Search for the cell housing the specified text and yield its [x, y] center coordinate. 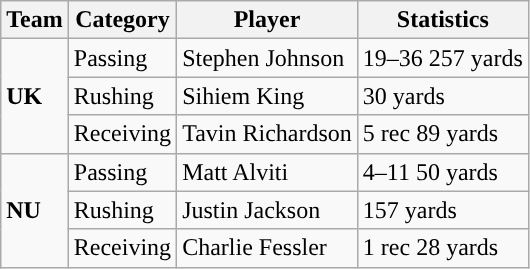
5 rec 89 yards [442, 134]
Statistics [442, 20]
Team [35, 20]
Category [122, 20]
Tavin Richardson [268, 134]
157 yards [442, 210]
Sihiem King [268, 96]
NU [35, 210]
4–11 50 yards [442, 172]
1 rec 28 yards [442, 248]
30 yards [442, 96]
Player [268, 20]
Stephen Johnson [268, 58]
UK [35, 96]
Matt Alviti [268, 172]
Charlie Fessler [268, 248]
19–36 257 yards [442, 58]
Justin Jackson [268, 210]
